Search for the cell housing the specified text and yield its [x, y] center coordinate. 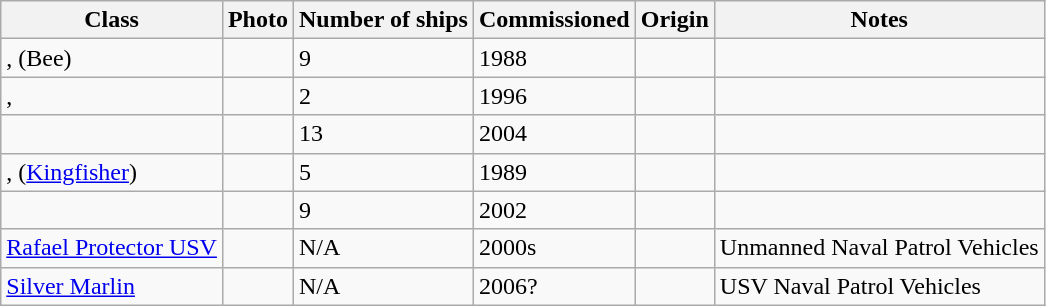
Number of ships [383, 20]
5 [383, 172]
2 [383, 96]
2004 [554, 134]
2006? [554, 286]
Photo [258, 20]
1996 [554, 96]
2000s [554, 248]
Class [112, 20]
1989 [554, 172]
, (Bee) [112, 58]
Silver Marlin [112, 286]
2002 [554, 210]
Notes [879, 20]
Unmanned Naval Patrol Vehicles [879, 248]
1988 [554, 58]
Rafael Protector USV [112, 248]
, [112, 96]
13 [383, 134]
USV Naval Patrol Vehicles [879, 286]
, (Kingfisher) [112, 172]
Origin [674, 20]
Commissioned [554, 20]
